Identify which cell holds the provided text, then report its (X, Y) central coordinate. 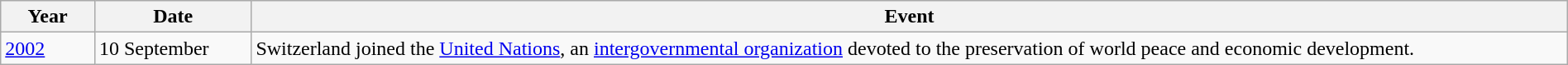
10 September (172, 48)
Date (172, 17)
2002 (48, 48)
Switzerland joined the United Nations, an intergovernmental organization devoted to the preservation of world peace and economic development. (910, 48)
Year (48, 17)
Event (910, 17)
